Find where the given text appears and provide that cell's center as (x, y) coordinate. 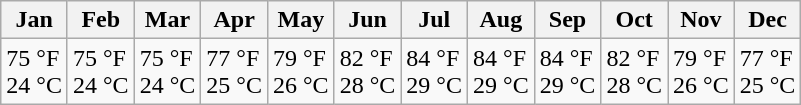
Apr (234, 20)
Jul (434, 20)
Nov (702, 20)
Mar (168, 20)
May (300, 20)
Sep (568, 20)
Dec (768, 20)
Jan (34, 20)
Jun (368, 20)
Aug (502, 20)
Feb (100, 20)
Oct (634, 20)
